Return (x, y) of the center of cell containing provided text 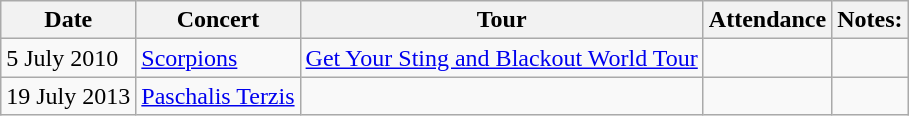
Notes: (870, 20)
5 July 2010 (68, 58)
Tour (502, 20)
Attendance (767, 20)
19 July 2013 (68, 96)
Paschalis Terzis (218, 96)
Concert (218, 20)
Date (68, 20)
Scorpions (218, 58)
Get Your Sting and Blackout World Tour (502, 58)
